Pinpoint the cell where the given text exists, returning its [x, y] midpoint coordinate. 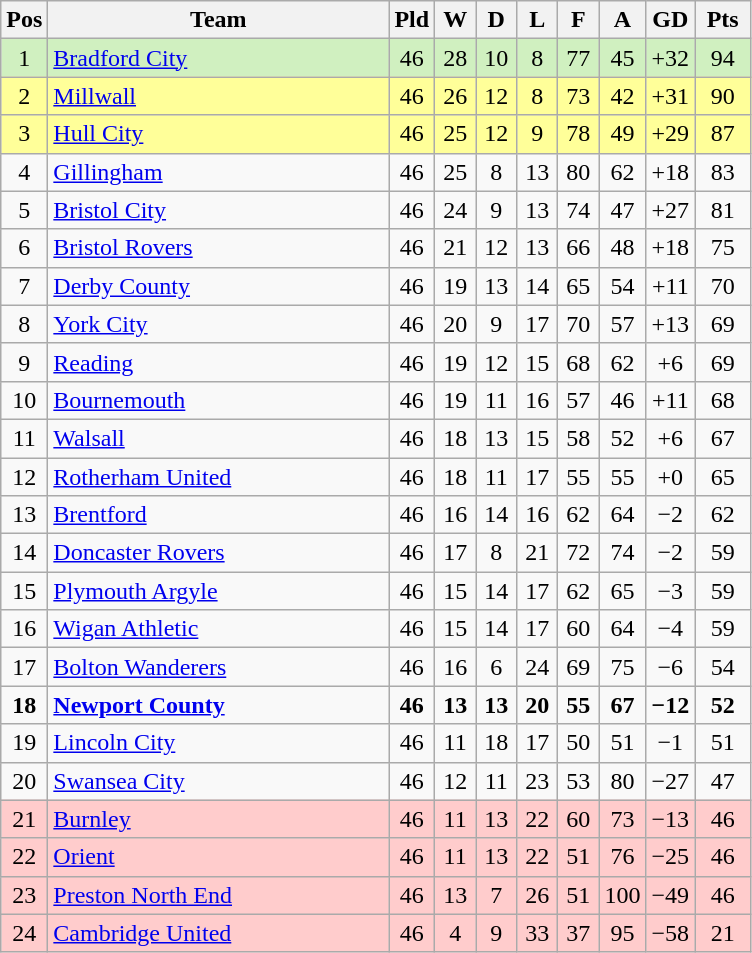
5 [24, 210]
Hull City [218, 134]
Lincoln City [218, 743]
95 [622, 933]
Bradford City [218, 58]
Pos [24, 20]
+0 [670, 477]
Gillingham [218, 172]
Cambridge United [218, 933]
−4 [670, 629]
28 [456, 58]
+27 [670, 210]
53 [578, 781]
1 [24, 58]
94 [723, 58]
Bolton Wanderers [218, 667]
42 [622, 96]
49 [622, 134]
Newport County [218, 705]
Reading [218, 362]
L [538, 20]
Bournemouth [218, 400]
+32 [670, 58]
66 [578, 248]
72 [578, 553]
Wigan Athletic [218, 629]
3 [24, 134]
−12 [670, 705]
−27 [670, 781]
Walsall [218, 438]
Bristol Rovers [218, 248]
33 [538, 933]
Preston North End [218, 895]
D [496, 20]
83 [723, 172]
Bristol City [218, 210]
78 [578, 134]
F [578, 20]
+29 [670, 134]
Swansea City [218, 781]
58 [578, 438]
W [456, 20]
A [622, 20]
Rotherham United [218, 477]
100 [622, 895]
Pld [412, 20]
87 [723, 134]
−49 [670, 895]
77 [578, 58]
Pts [723, 20]
Millwall [218, 96]
Doncaster Rovers [218, 553]
Brentford [218, 515]
−6 [670, 667]
Team [218, 20]
45 [622, 58]
−25 [670, 857]
Orient [218, 857]
48 [622, 248]
−58 [670, 933]
+31 [670, 96]
81 [723, 210]
GD [670, 20]
2 [24, 96]
−1 [670, 743]
Derby County [218, 286]
+13 [670, 324]
37 [578, 933]
Burnley [218, 819]
−13 [670, 819]
76 [622, 857]
−3 [670, 591]
York City [218, 324]
Plymouth Argyle [218, 591]
50 [578, 743]
90 [723, 96]
